Output the [X, Y] coordinate of the center of the cell containing the given text.  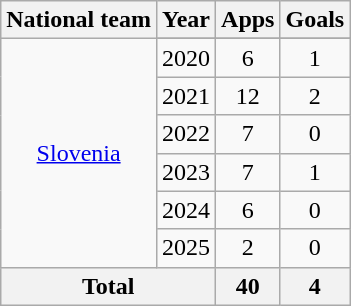
12 [248, 96]
Apps [248, 20]
Slovenia [79, 153]
40 [248, 286]
National team [79, 20]
Year [186, 20]
4 [315, 286]
2025 [186, 248]
2021 [186, 96]
Goals [315, 20]
2020 [186, 58]
2022 [186, 134]
2024 [186, 210]
Total [108, 286]
2023 [186, 172]
